Scan for the cell matching the given text and deliver its [x, y] coordinate at center. 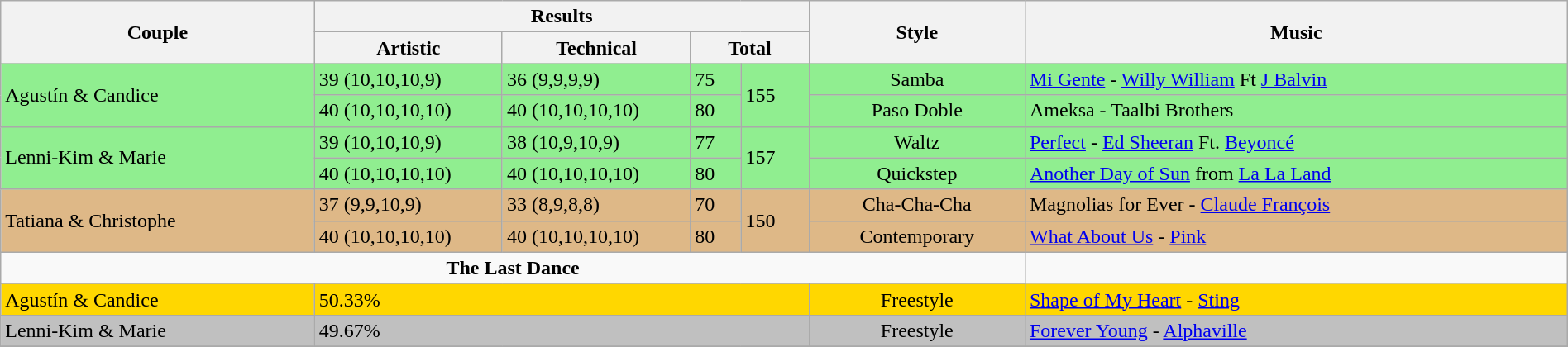
Waltz [916, 142]
77 [716, 142]
Results [562, 17]
The Last Dance [513, 268]
75 [716, 79]
155 [775, 95]
Style [916, 32]
What About Us - Pink [1296, 236]
36 (9,9,9,9) [595, 79]
Paso Doble [916, 111]
Samba [916, 79]
Tatiana & Christophe [157, 221]
49.67% [562, 330]
150 [775, 221]
Perfect - Ed Sheeran Ft. Beyoncé [1296, 142]
70 [716, 205]
Technical [595, 48]
Quickstep [916, 173]
38 (10,9,10,9) [595, 142]
37 (9,9,10,9) [409, 205]
Forever Young - Alphaville [1296, 330]
157 [775, 158]
Cha-Cha-Cha [916, 205]
Mi Gente - Willy William Ft J Balvin [1296, 79]
Music [1296, 32]
Ameksa - Taalbi Brothers [1296, 111]
Artistic [409, 48]
Another Day of Sun from La La Land [1296, 173]
Contemporary [916, 236]
33 (8,9,8,8) [595, 205]
Total [749, 48]
50.33% [562, 299]
Couple [157, 32]
Magnolias for Ever - Claude François [1296, 205]
Shape of My Heart - Sting [1296, 299]
